Determine the (x, y) coordinate at the center of the cell enclosing the given text.  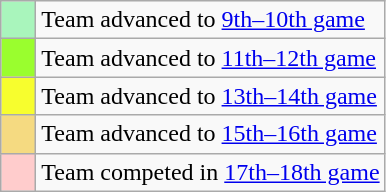
Team advanced to 13th–14th game (210, 96)
Team advanced to 15th–16th game (210, 134)
Team advanced to 9th–10th game (210, 20)
Team competed in 17th–18th game (210, 172)
Team advanced to 11th–12th game (210, 58)
